Capture the cell that displays the provided text and extract its [X, Y] central coordinate. 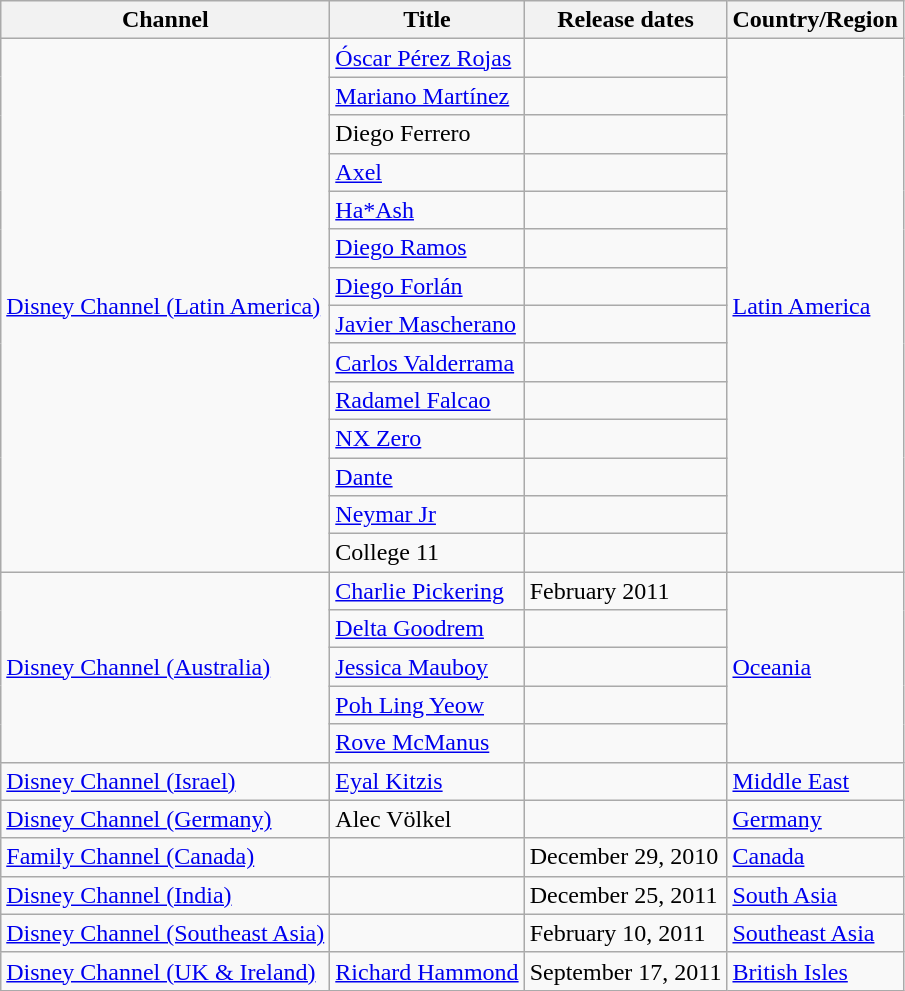
Neymar Jr [427, 515]
February 10, 2011 [626, 933]
Alec Völkel [427, 819]
Title [427, 20]
Óscar Pérez Rojas [427, 58]
September 17, 2011 [626, 971]
Dante [427, 477]
Disney Channel (Australia) [166, 667]
Jessica Mauboy [427, 667]
Mariano Martínez [427, 96]
Family Channel (Canada) [166, 857]
Delta Goodrem [427, 629]
December 25, 2011 [626, 895]
December 29, 2010 [626, 857]
Eyal Kitzis [427, 781]
Southeast Asia [815, 933]
Javier Mascherano [427, 324]
Diego Forlán [427, 286]
Disney Channel (UK & Ireland) [166, 971]
Country/Region [815, 20]
South Asia [815, 895]
Richard Hammond [427, 971]
Middle East [815, 781]
NX Zero [427, 438]
Charlie Pickering [427, 591]
Rove McManus [427, 743]
Disney Channel (Latin America) [166, 306]
Canada [815, 857]
Disney Channel (Germany) [166, 819]
Latin America [815, 306]
British Isles [815, 971]
February 2011 [626, 591]
Radamel Falcao [427, 400]
Disney Channel (India) [166, 895]
Diego Ferrero [427, 134]
Channel [166, 20]
Disney Channel (Southeast Asia) [166, 933]
Poh Ling Yeow [427, 705]
Germany [815, 819]
Oceania [815, 667]
Carlos Valderrama [427, 362]
Release dates [626, 20]
Ha*Ash [427, 210]
Diego Ramos [427, 248]
College 11 [427, 553]
Axel [427, 172]
Disney Channel (Israel) [166, 781]
